Pinpoint the cell where the given text exists, returning its [X, Y] midpoint coordinate. 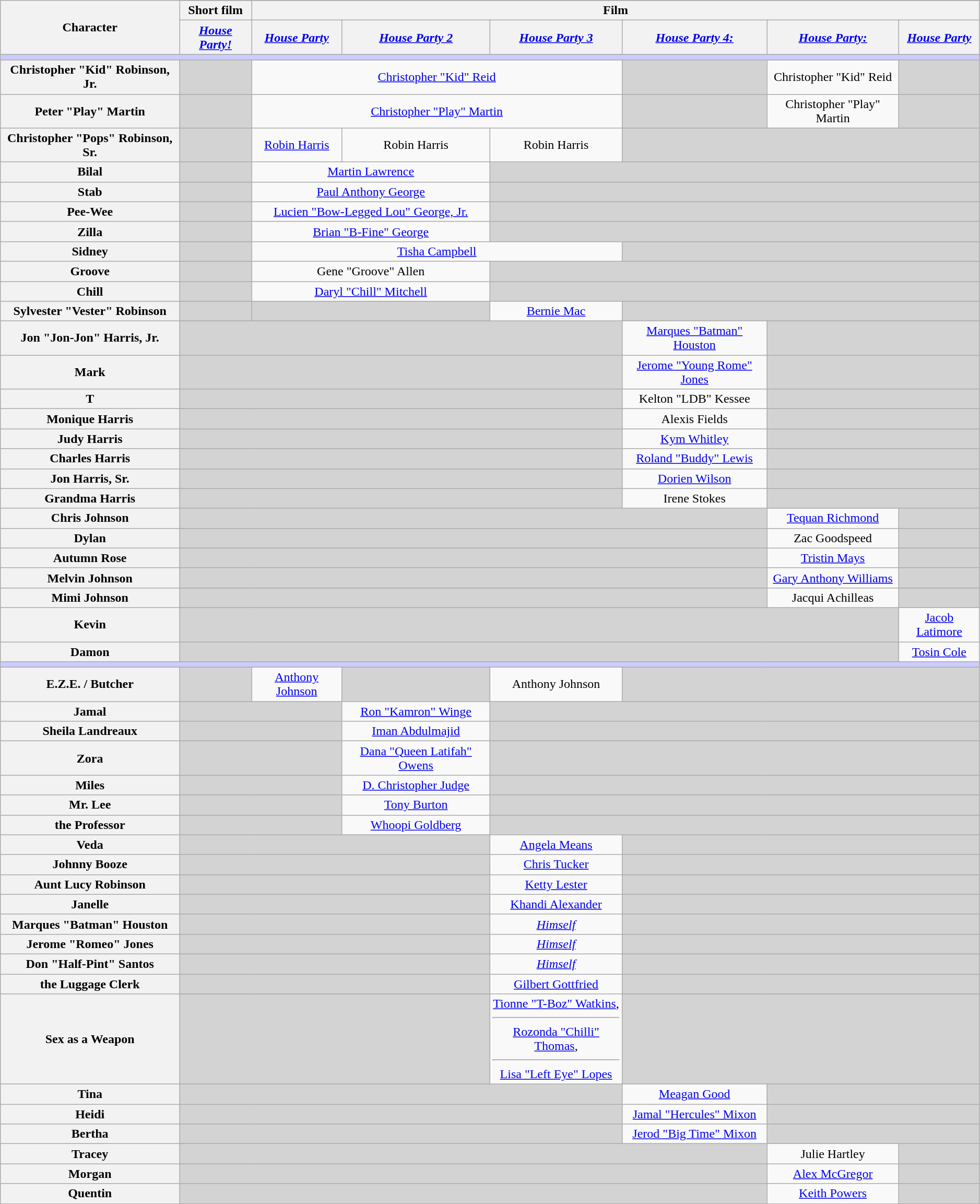
House Party 2 [416, 38]
Jamal [90, 711]
the Professor [90, 825]
Jerome "Romeo" Jones [90, 944]
Ron "Kamron" Winge [416, 711]
Character [90, 27]
Tosin Cole [939, 651]
Alexis Fields [694, 419]
Mr. Lee [90, 805]
Autumn Rose [90, 558]
Tisha Campbell [437, 251]
Kym Whitley [694, 439]
Tracey [90, 1154]
Zora [90, 758]
Janelle [90, 904]
Iman Abdulmajid [416, 731]
Roland "Buddy" Lewis [694, 459]
Mark [90, 372]
Jacob Latimore [939, 625]
Jon "Jon-Jon" Harris, Jr. [90, 338]
Dorien Wilson [694, 478]
Tina [90, 1094]
Daryl "Chill" Mitchell [371, 291]
Chris Tucker [557, 864]
Short film [216, 10]
Keith Powers [833, 1194]
Ketty Lester [557, 884]
Damon [90, 651]
Johnny Booze [90, 864]
Pee-Wee [90, 212]
Zilla [90, 231]
Jacqui Achilleas [833, 598]
Heidi [90, 1114]
Kelton "LDB" Kessee [694, 399]
Morgan [90, 1174]
Zac Goodspeed [833, 538]
Chris Johnson [90, 518]
Sidney [90, 251]
Kevin [90, 625]
Veda [90, 845]
Gene "Groove" Allen [371, 271]
Judy Harris [90, 439]
Irene Stokes [694, 498]
Chill [90, 291]
Tony Burton [416, 805]
Sex as a Weapon [90, 1039]
T [90, 399]
House Party 3 [557, 38]
Aunt Lucy Robinson [90, 884]
Mimi Johnson [90, 598]
Film [616, 10]
Whoopi Goldberg [416, 825]
Jerod "Big Time" Mixon [694, 1134]
Stab [90, 192]
Jerome "Young Rome" Jones [694, 372]
Tequan Richmond [833, 518]
Tristin Mays [833, 558]
Dana "Queen Latifah" Owens [416, 758]
Quentin [90, 1194]
House Party: [833, 38]
Sylvester "Vester" Robinson [90, 311]
Bernie Mac [557, 311]
Khandi Alexander [557, 904]
Brian "B-Fine" George [371, 231]
Bertha [90, 1134]
House Party! [216, 38]
Martin Lawrence [371, 172]
Paul Anthony George [371, 192]
Julie Hartley [833, 1154]
Don "Half-Pint" Santos [90, 964]
House Party 4: [694, 38]
Christopher "Kid" Robinson, Jr. [90, 77]
Jamal "Hercules" Mixon [694, 1114]
Melvin Johnson [90, 578]
D. Christopher Judge [416, 785]
Lucien "Bow-Legged Lou" George, Jr. [371, 212]
Alex McGregor [833, 1174]
Gary Anthony Williams [833, 578]
Gilbert Gottfried [557, 984]
Tionne "T-Boz" Watkins, Rozonda "Chilli" Thomas, Lisa "Left Eye" Lopes [557, 1039]
Sheila Landreaux [90, 731]
Groove [90, 271]
Monique Harris [90, 419]
Meagan Good [694, 1094]
Peter "Play" Martin [90, 111]
Bilal [90, 172]
Christopher "Pops" Robinson, Sr. [90, 145]
Charles Harris [90, 459]
E.Z.E. / Butcher [90, 684]
Dylan [90, 538]
the Luggage Clerk [90, 984]
Miles [90, 785]
Jon Harris, Sr. [90, 478]
Angela Means [557, 845]
Grandma Harris [90, 498]
